Capture the cell that displays the provided text and extract its (x, y) central coordinate. 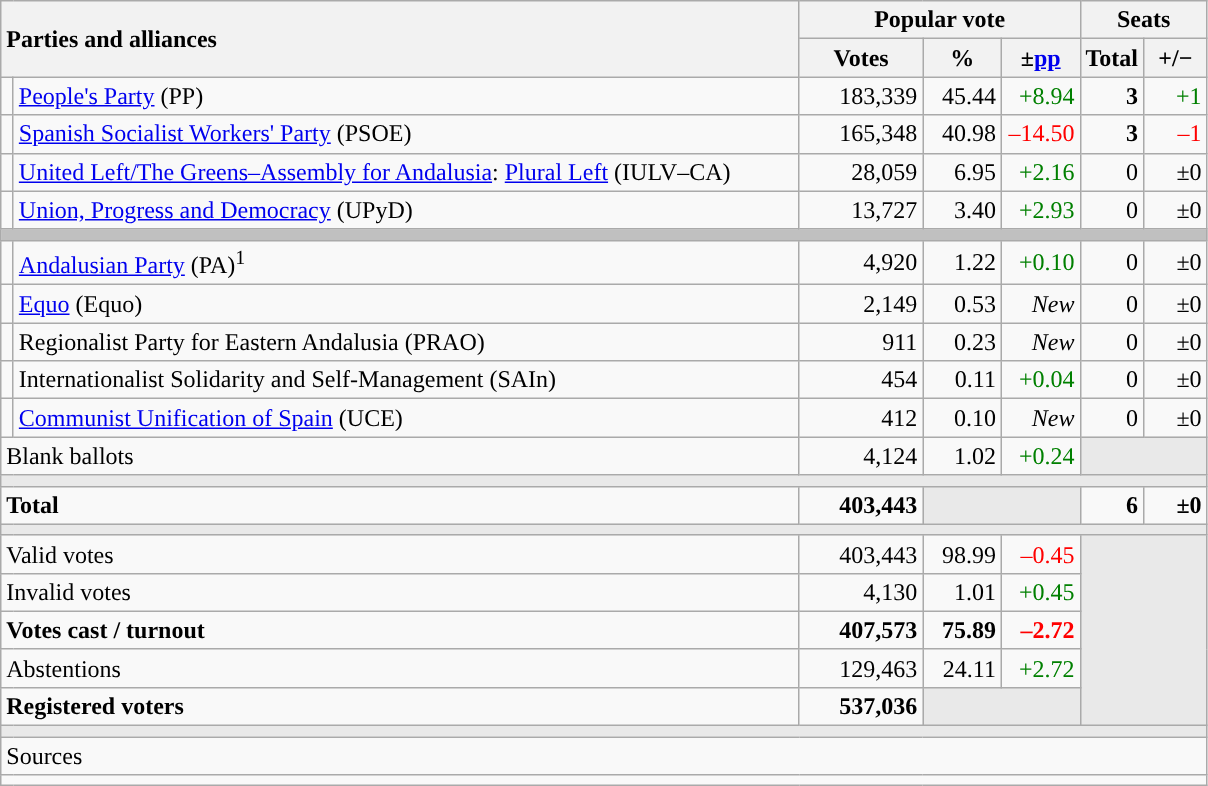
183,339 (861, 96)
United Left/The Greens–Assembly for Andalusia: Plural Left (IULV–CA) (406, 172)
0.23 (962, 342)
Parties and alliances (400, 39)
Valid votes (400, 554)
Seats (1144, 20)
Abstentions (400, 668)
45.44 (962, 96)
28,059 (861, 172)
+0.45 (1040, 592)
165,348 (861, 134)
1.02 (962, 456)
Regionalist Party for Eastern Andalusia (PRAO) (406, 342)
+/− (1176, 58)
Votes (861, 58)
911 (861, 342)
98.99 (962, 554)
Sources (604, 756)
Equo (Equo) (406, 304)
24.11 (962, 668)
–14.50 (1040, 134)
454 (861, 380)
+0.04 (1040, 380)
±pp (1040, 58)
Invalid votes (400, 592)
0.53 (962, 304)
75.89 (962, 630)
Blank ballots (400, 456)
1.01 (962, 592)
2,149 (861, 304)
–2.72 (1040, 630)
0.11 (962, 380)
0.10 (962, 418)
4,920 (861, 262)
Popular vote (940, 20)
+2.72 (1040, 668)
6.95 (962, 172)
3.40 (962, 210)
6 (1112, 505)
4,124 (861, 456)
1.22 (962, 262)
537,036 (861, 706)
Registered voters (400, 706)
Union, Progress and Democracy (UPyD) (406, 210)
412 (861, 418)
Andalusian Party (PA)1 (406, 262)
Internationalist Solidarity and Self-Management (SAIn) (406, 380)
407,573 (861, 630)
129,463 (861, 668)
13,727 (861, 210)
–0.45 (1040, 554)
People's Party (PP) (406, 96)
–1 (1176, 134)
+2.16 (1040, 172)
+2.93 (1040, 210)
Votes cast / turnout (400, 630)
Communist Unification of Spain (UCE) (406, 418)
+1 (1176, 96)
40.98 (962, 134)
Spanish Socialist Workers' Party (PSOE) (406, 134)
+0.24 (1040, 456)
+8.94 (1040, 96)
4,130 (861, 592)
% (962, 58)
+0.10 (1040, 262)
